Extract the (X, Y) coordinate from the center of the cell holding the provided text.  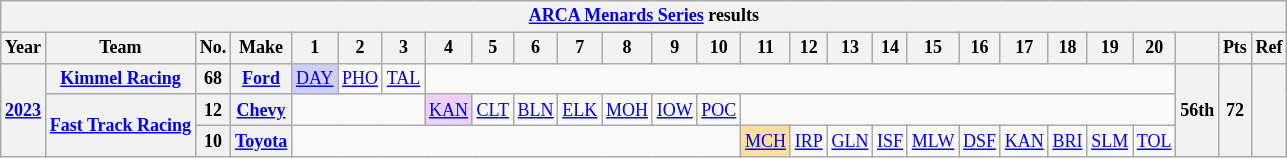
8 (628, 48)
IOW (674, 110)
DAY (315, 78)
Kimmel Racing (120, 78)
BRI (1068, 140)
POC (719, 110)
MOH (628, 110)
14 (890, 48)
Toyota (262, 140)
4 (449, 48)
BLN (536, 110)
SLM (1110, 140)
MLW (932, 140)
DSF (980, 140)
18 (1068, 48)
Ford (262, 78)
TOL (1154, 140)
2 (360, 48)
Ref (1269, 48)
No. (212, 48)
17 (1024, 48)
1 (315, 48)
Chevy (262, 110)
16 (980, 48)
13 (850, 48)
Team (120, 48)
Pts (1236, 48)
Fast Track Racing (120, 125)
CLT (492, 110)
2023 (24, 110)
11 (766, 48)
5 (492, 48)
15 (932, 48)
72 (1236, 110)
Year (24, 48)
68 (212, 78)
Make (262, 48)
ARCA Menards Series results (644, 16)
ISF (890, 140)
IRP (808, 140)
3 (403, 48)
19 (1110, 48)
TAL (403, 78)
6 (536, 48)
ELK (580, 110)
MCH (766, 140)
GLN (850, 140)
PHO (360, 78)
20 (1154, 48)
9 (674, 48)
7 (580, 48)
56th (1198, 110)
